For the text-containing cell, return its midpoint in [x, y] coordinate format. 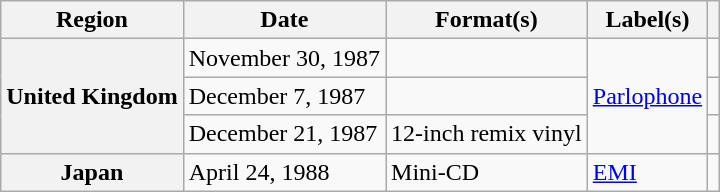
April 24, 1988 [284, 172]
December 21, 1987 [284, 134]
12-inch remix vinyl [487, 134]
November 30, 1987 [284, 58]
Date [284, 20]
Format(s) [487, 20]
Region [92, 20]
Parlophone [647, 96]
United Kingdom [92, 96]
Mini-CD [487, 172]
EMI [647, 172]
December 7, 1987 [284, 96]
Label(s) [647, 20]
Japan [92, 172]
